Scan for the cell matching the given text and deliver its (X, Y) coordinate at center. 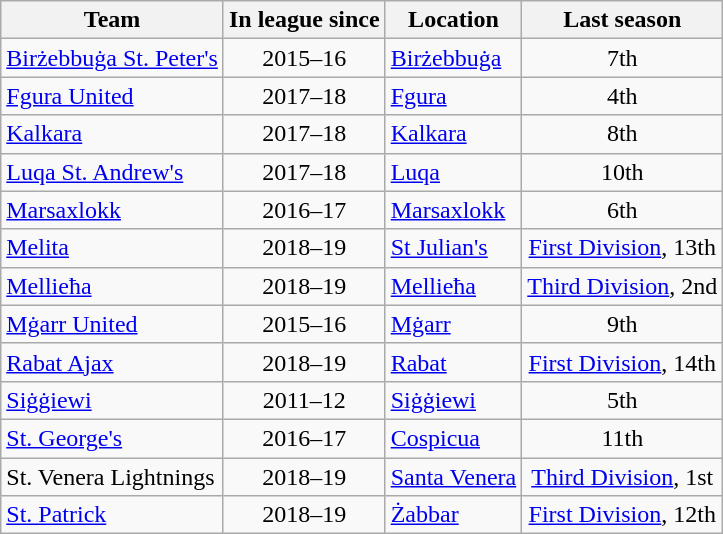
Żabbar (454, 515)
Mġarr (454, 324)
Rabat Ajax (112, 362)
First Division, 14th (622, 362)
9th (622, 324)
Location (454, 20)
Third Division, 1st (622, 477)
St. Patrick (112, 515)
7th (622, 58)
10th (622, 172)
Last season (622, 20)
Luqa (454, 172)
Fgura (454, 96)
5th (622, 400)
In league since (304, 20)
Team (112, 20)
First Division, 13th (622, 248)
Rabat (454, 362)
Santa Venera (454, 477)
First Division, 12th (622, 515)
8th (622, 134)
St. Venera Lightnings (112, 477)
Melita (112, 248)
Luqa St. Andrew's (112, 172)
St. George's (112, 438)
St Julian's (454, 248)
Third Division, 2nd (622, 286)
Cospicua (454, 438)
4th (622, 96)
2011–12 (304, 400)
Mġarr United (112, 324)
11th (622, 438)
Birżebbuġa St. Peter's (112, 58)
6th (622, 210)
Birżebbuġa (454, 58)
Fgura United (112, 96)
